Pinpoint the cell where the given text exists, returning its (X, Y) midpoint coordinate. 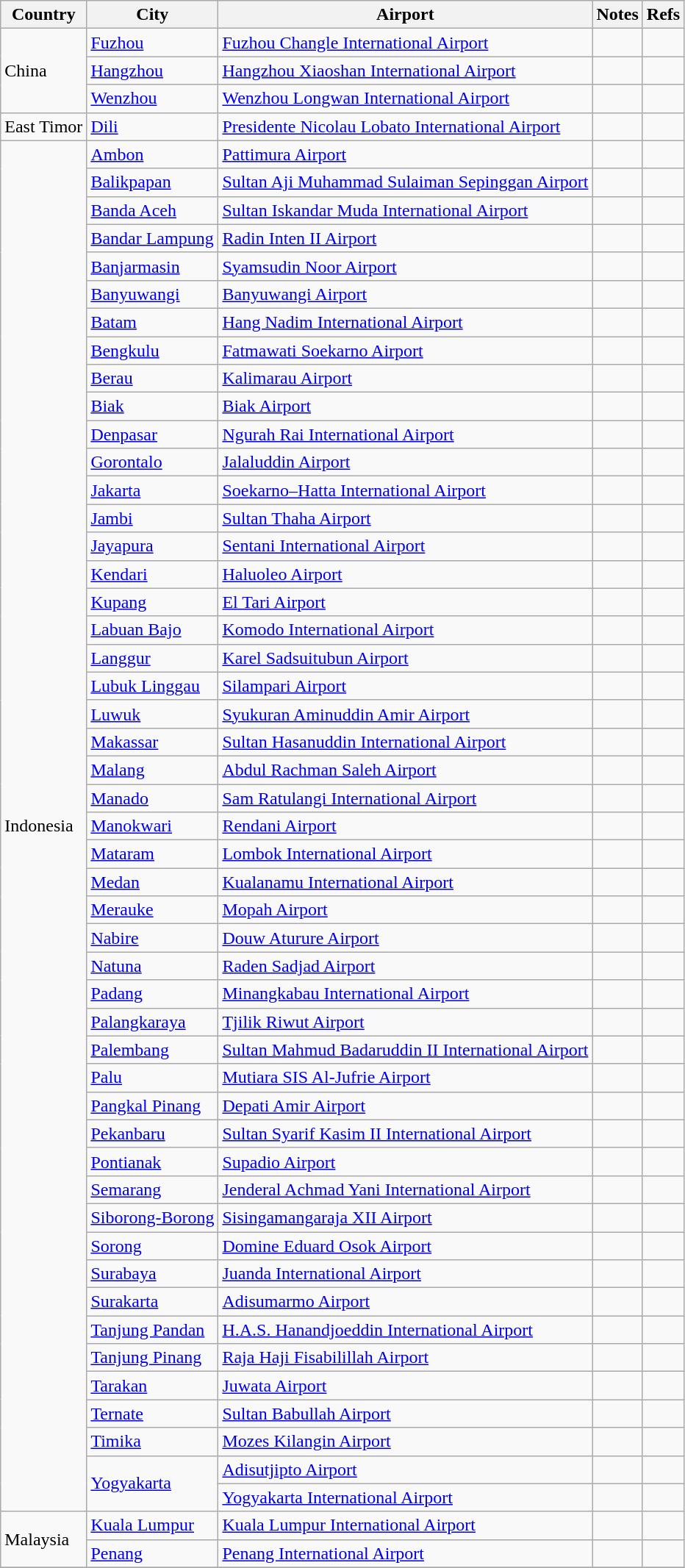
Penang (153, 1553)
Pattimura Airport (406, 154)
Kalimarau Airport (406, 379)
Bandar Lampung (153, 238)
Berau (153, 379)
Penang International Airport (406, 1553)
Hang Nadim International Airport (406, 322)
Medan (153, 882)
Radin Inten II Airport (406, 238)
Yogyakarta International Airport (406, 1497)
Minangkabau International Airport (406, 994)
Banda Aceh (153, 210)
El Tari Airport (406, 602)
Nabire (153, 938)
Haluoleo Airport (406, 574)
City (153, 15)
Batam (153, 322)
Hangzhou Xiaoshan International Airport (406, 71)
Sentani International Airport (406, 546)
Soekarno–Hatta International Airport (406, 490)
Pekanbaru (153, 1134)
Lubuk Linggau (153, 686)
Malang (153, 770)
Syamsudin Noor Airport (406, 266)
Hangzhou (153, 71)
Abdul Rachman Saleh Airport (406, 770)
Presidente Nicolau Lobato International Airport (406, 126)
Sultan Babullah Airport (406, 1414)
Sam Ratulangi International Airport (406, 798)
Ngurah Rai International Airport (406, 434)
Banyuwangi Airport (406, 294)
Luwuk (153, 714)
China (44, 71)
Rendani Airport (406, 826)
Mozes Kilangin Airport (406, 1442)
Padang (153, 994)
Sultan Iskandar Muda International Airport (406, 210)
Surabaya (153, 1274)
Jakarta (153, 490)
Mataram (153, 854)
Kendari (153, 574)
Malaysia (44, 1539)
Lombok International Airport (406, 854)
Langgur (153, 658)
Domine Eduard Osok Airport (406, 1246)
Makassar (153, 742)
Country (44, 15)
Ambon (153, 154)
Bengkulu (153, 351)
Fatmawati Soekarno Airport (406, 351)
Manokwari (153, 826)
Ternate (153, 1414)
Palembang (153, 1050)
Dili (153, 126)
Banyuwangi (153, 294)
Surakarta (153, 1302)
Supadio Airport (406, 1161)
Wenzhou (153, 99)
Airport (406, 15)
Kualanamu International Airport (406, 882)
Manado (153, 798)
Depati Amir Airport (406, 1106)
Sisingamangaraja XII Airport (406, 1217)
Sultan Syarif Kasim II International Airport (406, 1134)
Sultan Thaha Airport (406, 518)
Pangkal Pinang (153, 1106)
Karel Sadsuitubun Airport (406, 658)
Pontianak (153, 1161)
Semarang (153, 1189)
Wenzhou Longwan International Airport (406, 99)
H.A.S. Hanandjoeddin International Airport (406, 1330)
Palu (153, 1078)
Kupang (153, 602)
Yogyakarta (153, 1483)
Tanjung Pandan (153, 1330)
Biak (153, 407)
Indonesia (44, 826)
Palangkaraya (153, 1022)
Denpasar (153, 434)
Fuzhou Changle International Airport (406, 43)
Notes (617, 15)
Silampari Airport (406, 686)
Merauke (153, 910)
Raja Haji Fisabilillah Airport (406, 1358)
Refs (663, 15)
Siborong-Borong (153, 1217)
Raden Sadjad Airport (406, 966)
Tanjung Pinang (153, 1358)
Kuala Lumpur (153, 1525)
Kuala Lumpur International Airport (406, 1525)
Timika (153, 1442)
Juanda International Airport (406, 1274)
Mutiara SIS Al-Jufrie Airport (406, 1078)
Adisumarmo Airport (406, 1302)
Biak Airport (406, 407)
Jayapura (153, 546)
Jalaluddin Airport (406, 462)
East Timor (44, 126)
Fuzhou (153, 43)
Balikpapan (153, 182)
Mopah Airport (406, 910)
Sultan Hasanuddin International Airport (406, 742)
Komodo International Airport (406, 630)
Tjilik Riwut Airport (406, 1022)
Sorong (153, 1246)
Sultan Mahmud Badaruddin II International Airport (406, 1050)
Jenderal Achmad Yani International Airport (406, 1189)
Gorontalo (153, 462)
Sultan Aji Muhammad Sulaiman Sepinggan Airport (406, 182)
Labuan Bajo (153, 630)
Juwata Airport (406, 1386)
Natuna (153, 966)
Syukuran Aminuddin Amir Airport (406, 714)
Banjarmasin (153, 266)
Tarakan (153, 1386)
Douw Aturure Airport (406, 938)
Jambi (153, 518)
Adisutjipto Airport (406, 1469)
